Provide the [X, Y] coordinate of the cell's center where the given text is located.  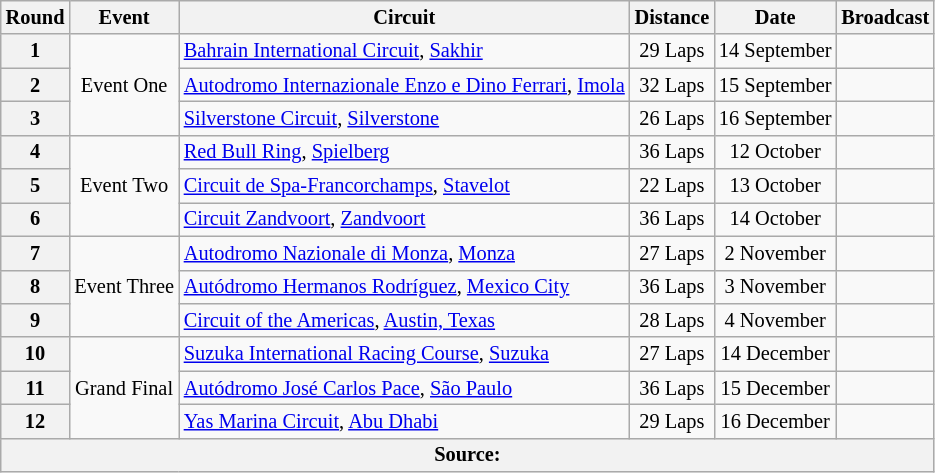
Event One [124, 84]
2 November [775, 253]
Autodromo Internazionale Enzo e Dino Ferrari, Imola [404, 85]
14 September [775, 51]
14 October [775, 219]
15 September [775, 85]
Circuit de Spa-Francorchamps, Stavelot [404, 186]
Yas Marina Circuit, Abu Dhabi [404, 421]
Red Bull Ring, Spielberg [404, 152]
5 [36, 186]
32 Laps [672, 85]
11 [36, 388]
Source: [468, 455]
Circuit [404, 17]
16 December [775, 421]
Silverstone Circuit, Silverstone [404, 118]
2 [36, 85]
22 Laps [672, 186]
Autodromo Nazionale di Monza, Monza [404, 253]
8 [36, 287]
Suzuka International Racing Course, Suzuka [404, 354]
10 [36, 354]
Circuit Zandvoort, Zandvoort [404, 219]
Circuit of the Americas, Austin, Texas [404, 320]
15 December [775, 388]
Round [36, 17]
6 [36, 219]
4 [36, 152]
3 [36, 118]
Broadcast [885, 17]
3 November [775, 287]
Bahrain International Circuit, Sakhir [404, 51]
12 October [775, 152]
28 Laps [672, 320]
1 [36, 51]
Autódromo Hermanos Rodríguez, Mexico City [404, 287]
Grand Final [124, 388]
4 November [775, 320]
26 Laps [672, 118]
9 [36, 320]
14 December [775, 354]
13 October [775, 186]
Event Two [124, 186]
12 [36, 421]
7 [36, 253]
Distance [672, 17]
Date [775, 17]
16 September [775, 118]
Event [124, 17]
Event Three [124, 286]
Autódromo José Carlos Pace, São Paulo [404, 388]
